Output the (x, y) coordinate of the center of the cell containing the given text.  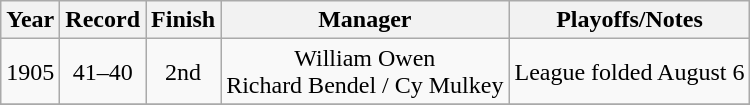
1905 (30, 72)
League folded August 6 (630, 72)
Year (30, 20)
41–40 (103, 72)
Playoffs/Notes (630, 20)
Finish (184, 20)
Manager (365, 20)
William Owen Richard Bendel / Cy Mulkey (365, 72)
Record (103, 20)
2nd (184, 72)
